Return the (x, y) coordinate for the center point of the cell that contains the specified text.  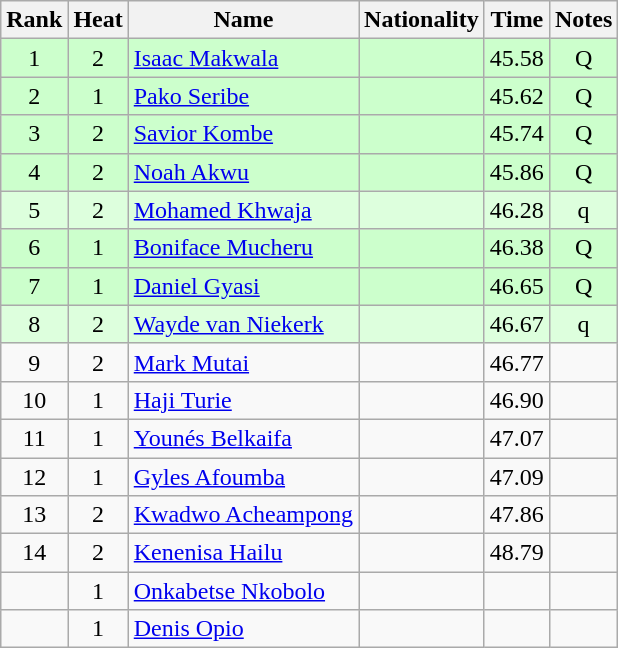
Rank (34, 20)
13 (34, 515)
Pako Seribe (243, 96)
46.28 (516, 210)
45.86 (516, 172)
Boniface Mucheru (243, 248)
Heat (98, 20)
5 (34, 210)
46.77 (516, 362)
Daniel Gyasi (243, 286)
Gyles Afoumba (243, 477)
Kwadwo Acheampong (243, 515)
6 (34, 248)
46.65 (516, 286)
Name (243, 20)
Nationality (422, 20)
46.90 (516, 400)
11 (34, 438)
48.79 (516, 553)
Time (516, 20)
Haji Turie (243, 400)
47.07 (516, 438)
45.62 (516, 96)
Noah Akwu (243, 172)
9 (34, 362)
Denis Opio (243, 629)
45.58 (516, 58)
Onkabetse Nkobolo (243, 591)
7 (34, 286)
8 (34, 324)
47.86 (516, 515)
10 (34, 400)
46.38 (516, 248)
14 (34, 553)
Savior Kombe (243, 134)
Wayde van Niekerk (243, 324)
46.67 (516, 324)
Younés Belkaifa (243, 438)
Mohamed Khwaja (243, 210)
4 (34, 172)
47.09 (516, 477)
Mark Mutai (243, 362)
12 (34, 477)
Isaac Makwala (243, 58)
3 (34, 134)
45.74 (516, 134)
Notes (583, 20)
Kenenisa Hailu (243, 553)
